Determine the (X, Y) coordinate at the center of the cell enclosing the given text.  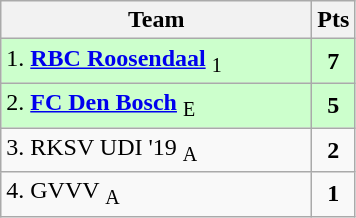
1 (334, 194)
Pts (334, 20)
2. FC Den Bosch E (156, 105)
1. RBC Roosendaal 1 (156, 61)
5 (334, 105)
3. RKSV UDI '19 A (156, 150)
2 (334, 150)
4. GVVV A (156, 194)
Team (156, 20)
7 (334, 61)
